Search for the cell housing the specified text and yield its (X, Y) center coordinate. 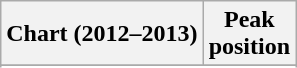
Peakposition (249, 34)
Chart (2012–2013) (102, 34)
